For the text-containing cell, return its midpoint in (X, Y) coordinate format. 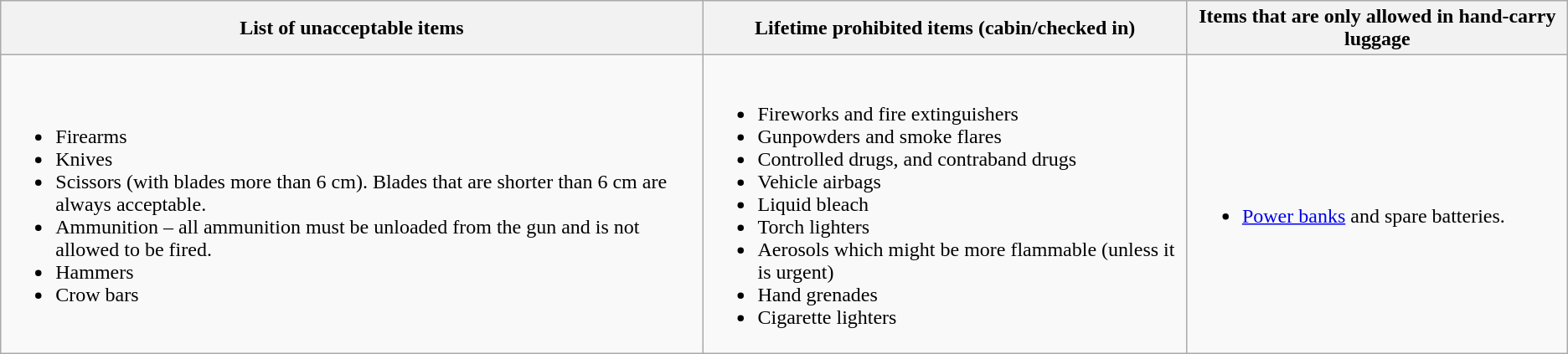
Power banks and spare batteries. (1377, 204)
Items that are only allowed in hand-carry luggage (1377, 28)
List of unacceptable items (352, 28)
Lifetime prohibited items (cabin/checked in) (945, 28)
